Capture the cell that displays the provided text and extract its (X, Y) central coordinate. 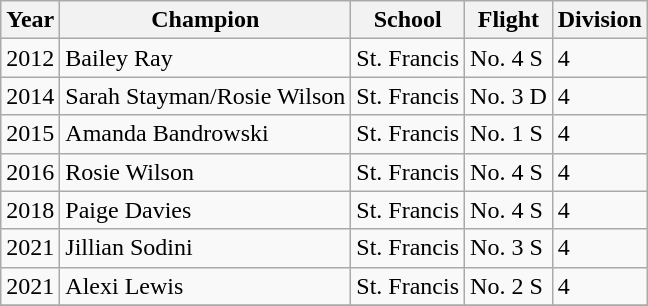
Bailey Ray (206, 58)
No. 3 D (509, 96)
Alexi Lewis (206, 286)
No. 2 S (509, 286)
Paige Davies (206, 210)
Flight (509, 20)
Sarah Stayman/Rosie Wilson (206, 96)
2012 (30, 58)
School (408, 20)
2018 (30, 210)
Amanda Bandrowski (206, 134)
Champion (206, 20)
2014 (30, 96)
Year (30, 20)
2016 (30, 172)
No. 1 S (509, 134)
No. 3 S (509, 248)
Rosie Wilson (206, 172)
Jillian Sodini (206, 248)
2015 (30, 134)
Division (600, 20)
